Pinpoint the cell where the given text exists, returning its [X, Y] midpoint coordinate. 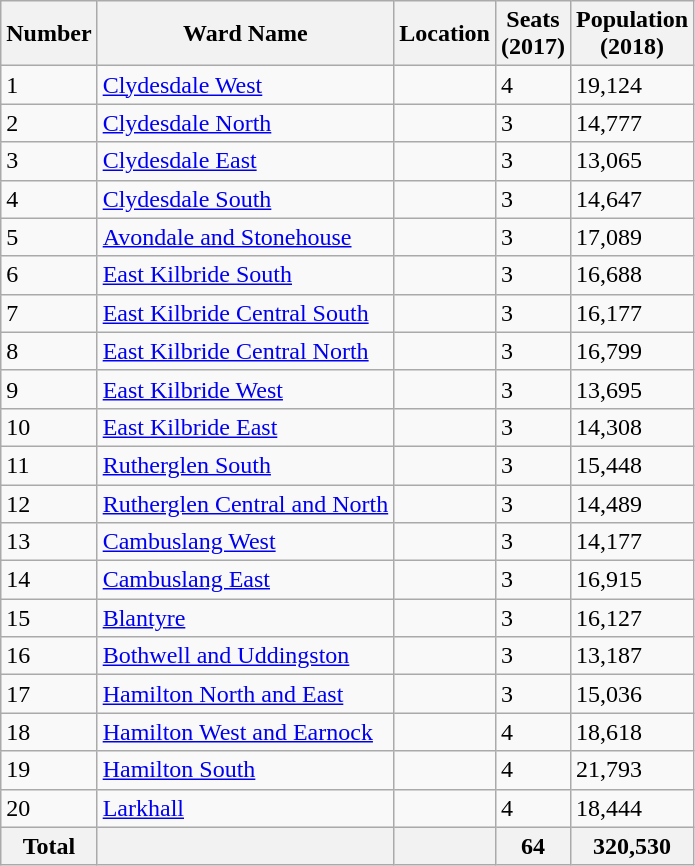
13,187 [632, 656]
Blantyre [246, 618]
5 [49, 237]
Seats(2017) [532, 34]
Ward Name [246, 34]
6 [49, 275]
Clydesdale West [246, 85]
Hamilton West and Earnock [246, 732]
1 [49, 85]
64 [532, 846]
15 [49, 618]
7 [49, 313]
14,177 [632, 542]
16 [49, 656]
Hamilton South [246, 770]
14,489 [632, 503]
20 [49, 808]
2 [49, 123]
9 [49, 389]
Clydesdale East [246, 161]
East Kilbride East [246, 427]
21,793 [632, 770]
13,065 [632, 161]
13,695 [632, 389]
East Kilbride West [246, 389]
Cambuslang East [246, 580]
19 [49, 770]
14 [49, 580]
Total [49, 846]
East Kilbride Central North [246, 351]
17 [49, 694]
18,618 [632, 732]
Rutherglen South [246, 465]
Location [445, 34]
18 [49, 732]
16,799 [632, 351]
8 [49, 351]
14,777 [632, 123]
18,444 [632, 808]
17,089 [632, 237]
Avondale and Stonehouse [246, 237]
320,530 [632, 846]
15,448 [632, 465]
14,647 [632, 199]
19,124 [632, 85]
Bothwell and Uddingston [246, 656]
East Kilbride South [246, 275]
Rutherglen Central and North [246, 503]
16,688 [632, 275]
Larkhall [246, 808]
16,127 [632, 618]
15,036 [632, 694]
13 [49, 542]
12 [49, 503]
Clydesdale South [246, 199]
Number [49, 34]
10 [49, 427]
14,308 [632, 427]
11 [49, 465]
East Kilbride Central South [246, 313]
16,915 [632, 580]
16,177 [632, 313]
Population(2018) [632, 34]
Cambuslang West [246, 542]
Clydesdale North [246, 123]
Hamilton North and East [246, 694]
